Search for the cell housing the specified text and yield its (X, Y) center coordinate. 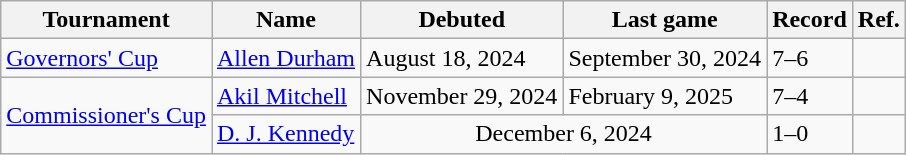
D. J. Kennedy (286, 134)
Ref. (878, 20)
November 29, 2024 (462, 96)
February 9, 2025 (665, 96)
August 18, 2024 (462, 58)
Name (286, 20)
Akil Mitchell (286, 96)
Debuted (462, 20)
1–0 (810, 134)
Allen Durham (286, 58)
Last game (665, 20)
Commissioner's Cup (106, 115)
7–6 (810, 58)
7–4 (810, 96)
September 30, 2024 (665, 58)
December 6, 2024 (564, 134)
Tournament (106, 20)
Governors' Cup (106, 58)
Record (810, 20)
